Scan for the cell matching the given text and deliver its (x, y) coordinate at center. 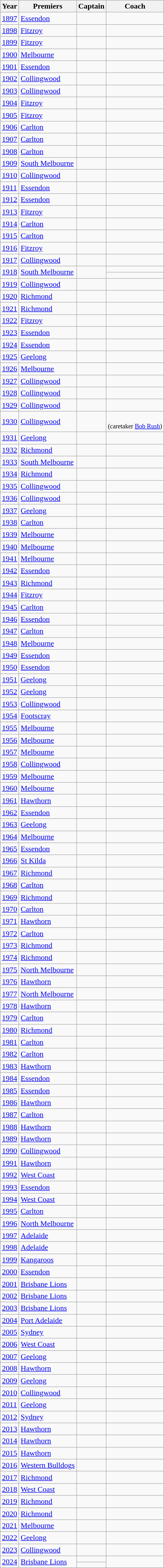
1937 (9, 510)
1933 (9, 462)
1965 (9, 849)
2011 (9, 1405)
1935 (9, 486)
1899 (9, 43)
1981 (9, 1042)
1960 (9, 788)
2010 (9, 1393)
1950 (9, 667)
Footscray (48, 716)
1898 (9, 30)
2018 (9, 1489)
1964 (9, 837)
Kangaroos (48, 1260)
1984 (9, 1078)
2012 (9, 1417)
1978 (9, 1006)
1976 (9, 982)
1975 (9, 970)
1955 (9, 728)
1925 (9, 357)
1954 (9, 716)
2023 (9, 1550)
1977 (9, 994)
1996 (9, 1223)
1910 (9, 176)
2015 (9, 1453)
1995 (9, 1211)
1939 (9, 534)
Premiers (48, 6)
1948 (9, 643)
2006 (9, 1344)
1946 (9, 619)
2013 (9, 1429)
2024 (9, 1562)
1914 (9, 224)
1940 (9, 546)
1969 (9, 897)
2019 (9, 1501)
1986 (9, 1102)
1909 (9, 164)
1994 (9, 1199)
1913 (9, 212)
Captain (91, 6)
1968 (9, 885)
1959 (9, 776)
1944 (9, 595)
1962 (9, 813)
1916 (9, 248)
1912 (9, 200)
Coach (135, 6)
2007 (9, 1357)
1989 (9, 1139)
2022 (9, 1538)
1966 (9, 861)
1971 (9, 921)
1970 (9, 909)
1926 (9, 369)
2002 (9, 1296)
1918 (9, 272)
1900 (9, 55)
Port Adelaide (48, 1320)
1951 (9, 680)
1908 (9, 151)
1923 (9, 332)
1953 (9, 704)
(caretaker Bob Rush) (135, 422)
1905 (9, 115)
1988 (9, 1127)
1907 (9, 139)
1929 (9, 405)
1927 (9, 381)
1902 (9, 79)
1932 (9, 450)
2009 (9, 1381)
1922 (9, 320)
2005 (9, 1332)
1904 (9, 103)
1945 (9, 607)
2020 (9, 1514)
2008 (9, 1369)
1924 (9, 345)
Year (9, 6)
2003 (9, 1308)
2000 (9, 1272)
1903 (9, 91)
Western Bulldogs (48, 1465)
1942 (9, 571)
1961 (9, 801)
1983 (9, 1066)
1949 (9, 655)
1928 (9, 393)
1957 (9, 752)
1991 (9, 1163)
1987 (9, 1115)
1956 (9, 740)
1941 (9, 559)
1992 (9, 1175)
1958 (9, 764)
2017 (9, 1477)
1947 (9, 631)
1936 (9, 498)
1974 (9, 958)
1906 (9, 127)
1990 (9, 1151)
1931 (9, 438)
1985 (9, 1090)
2004 (9, 1320)
1973 (9, 946)
1993 (9, 1187)
1934 (9, 474)
1919 (9, 284)
St Kilda (48, 861)
1963 (9, 825)
1901 (9, 67)
1972 (9, 933)
1997 (9, 1236)
1967 (9, 873)
2021 (9, 1526)
2001 (9, 1284)
1980 (9, 1030)
1979 (9, 1018)
1911 (9, 188)
1998 (9, 1248)
2016 (9, 1465)
1930 (9, 422)
1915 (9, 236)
1921 (9, 308)
2014 (9, 1441)
1943 (9, 583)
1897 (9, 18)
1999 (9, 1260)
1952 (9, 692)
1917 (9, 260)
1982 (9, 1054)
1920 (9, 296)
1938 (9, 522)
